Identify which cell holds the provided text, then report its [X, Y] central coordinate. 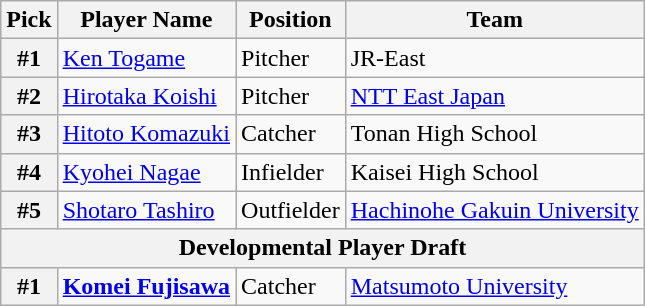
Hitoto Komazuki [146, 134]
Ken Togame [146, 58]
JR-East [494, 58]
#2 [29, 96]
Kyohei Nagae [146, 172]
Hachinohe Gakuin University [494, 210]
NTT East Japan [494, 96]
Infielder [291, 172]
#3 [29, 134]
Kaisei High School [494, 172]
Position [291, 20]
Shotaro Tashiro [146, 210]
#5 [29, 210]
Komei Fujisawa [146, 286]
#4 [29, 172]
Outfielder [291, 210]
Hirotaka Koishi [146, 96]
Developmental Player Draft [322, 248]
Team [494, 20]
Matsumoto University [494, 286]
Tonan High School [494, 134]
Player Name [146, 20]
Pick [29, 20]
